Provide the (x, y) coordinate of the cell's center where the given text is located.  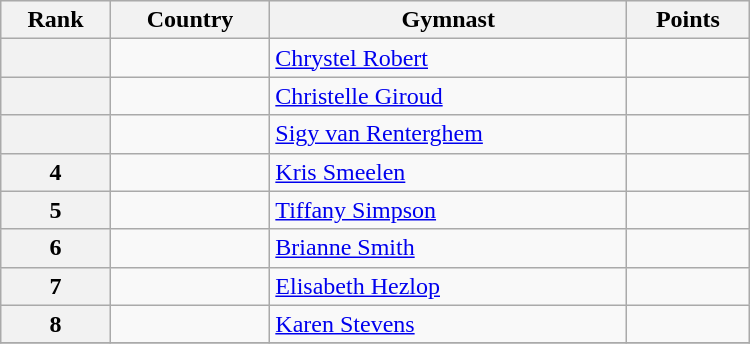
Christelle Giroud (448, 96)
Karen Stevens (448, 324)
Country (190, 20)
Rank (56, 20)
Gymnast (448, 20)
Brianne Smith (448, 248)
Tiffany Simpson (448, 210)
Chrystel Robert (448, 58)
Kris Smeelen (448, 172)
8 (56, 324)
6 (56, 248)
7 (56, 286)
Points (688, 20)
4 (56, 172)
Elisabeth Hezlop (448, 286)
5 (56, 210)
Sigy van Renterghem (448, 134)
